Return [x, y] of the center of cell containing provided text 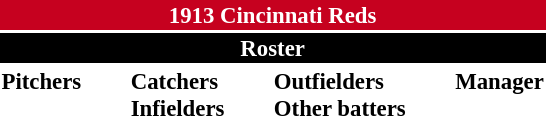
1913 Cincinnati Reds [272, 15]
Roster [272, 48]
